Provide the (X, Y) coordinate of the cell's center where the given text is located.  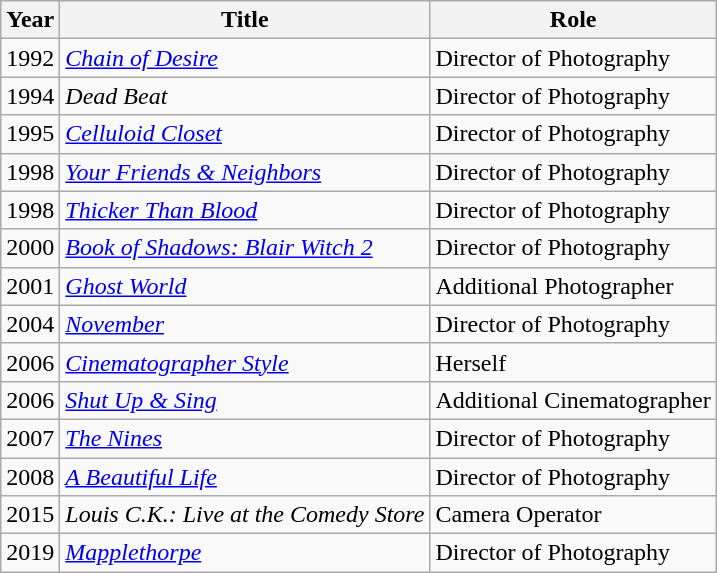
2008 (30, 477)
Camera Operator (573, 515)
Your Friends & Neighbors (245, 172)
Additional Cinematographer (573, 400)
2000 (30, 248)
2015 (30, 515)
Cinematographer Style (245, 362)
2007 (30, 438)
Additional Photographer (573, 286)
Chain of Desire (245, 58)
1992 (30, 58)
Celluloid Closet (245, 134)
Thicker Than Blood (245, 210)
Book of Shadows: Blair Witch 2 (245, 248)
Dead Beat (245, 96)
Role (573, 20)
A Beautiful Life (245, 477)
Louis C.K.: Live at the Comedy Store (245, 515)
1994 (30, 96)
2019 (30, 553)
Herself (573, 362)
Title (245, 20)
Ghost World (245, 286)
Year (30, 20)
The Nines (245, 438)
Shut Up & Sing (245, 400)
November (245, 324)
2004 (30, 324)
1995 (30, 134)
Mapplethorpe (245, 553)
2001 (30, 286)
